Search for the cell housing the specified text and yield its [X, Y] center coordinate. 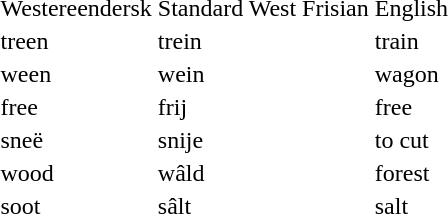
snije [263, 140]
wein [263, 74]
wâld [263, 173]
frij [263, 107]
trein [263, 41]
